Determine the [x, y] coordinate at the center of the cell enclosing the given text.  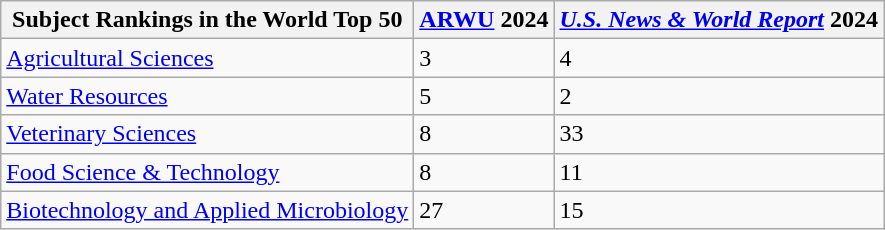
33 [719, 134]
Biotechnology and Applied Microbiology [208, 210]
11 [719, 172]
15 [719, 210]
27 [484, 210]
2 [719, 96]
5 [484, 96]
ARWU 2024 [484, 20]
Water Resources [208, 96]
4 [719, 58]
Veterinary Sciences [208, 134]
Subject Rankings in the World Top 50 [208, 20]
Agricultural Sciences [208, 58]
U.S. News & World Report 2024 [719, 20]
3 [484, 58]
Food Science & Technology [208, 172]
